Determine the [X, Y] coordinate at the center of the cell enclosing the given text.  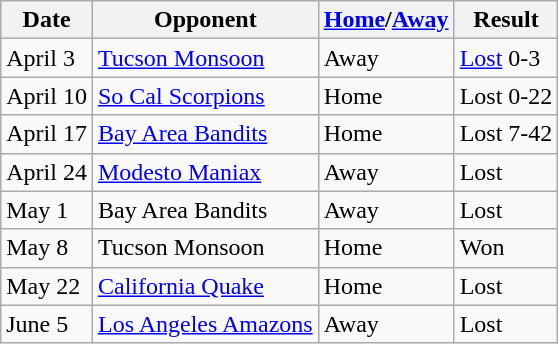
Opponent [205, 20]
April 17 [47, 134]
California Quake [205, 286]
Date [47, 20]
May 1 [47, 210]
Lost 0-3 [506, 58]
April 24 [47, 172]
Home/Away [386, 20]
June 5 [47, 324]
April 10 [47, 96]
Won [506, 248]
May 22 [47, 286]
So Cal Scorpions [205, 96]
Lost 0-22 [506, 96]
April 3 [47, 58]
May 8 [47, 248]
Lost 7-42 [506, 134]
Modesto Maniax [205, 172]
Result [506, 20]
Los Angeles Amazons [205, 324]
